Provide the [x, y] coordinate of the cell's center where the given text is located.  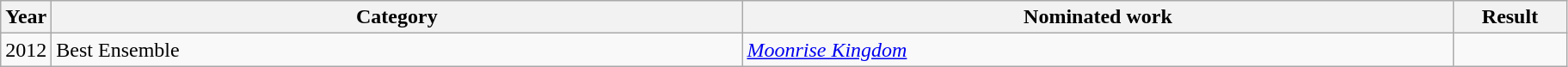
Moonrise Kingdom [1098, 50]
Best Ensemble [397, 50]
Year [26, 17]
Category [397, 17]
Result [1510, 17]
2012 [26, 50]
Nominated work [1098, 17]
